Locate the cell with the specified text and output its (x, y) center coordinate. 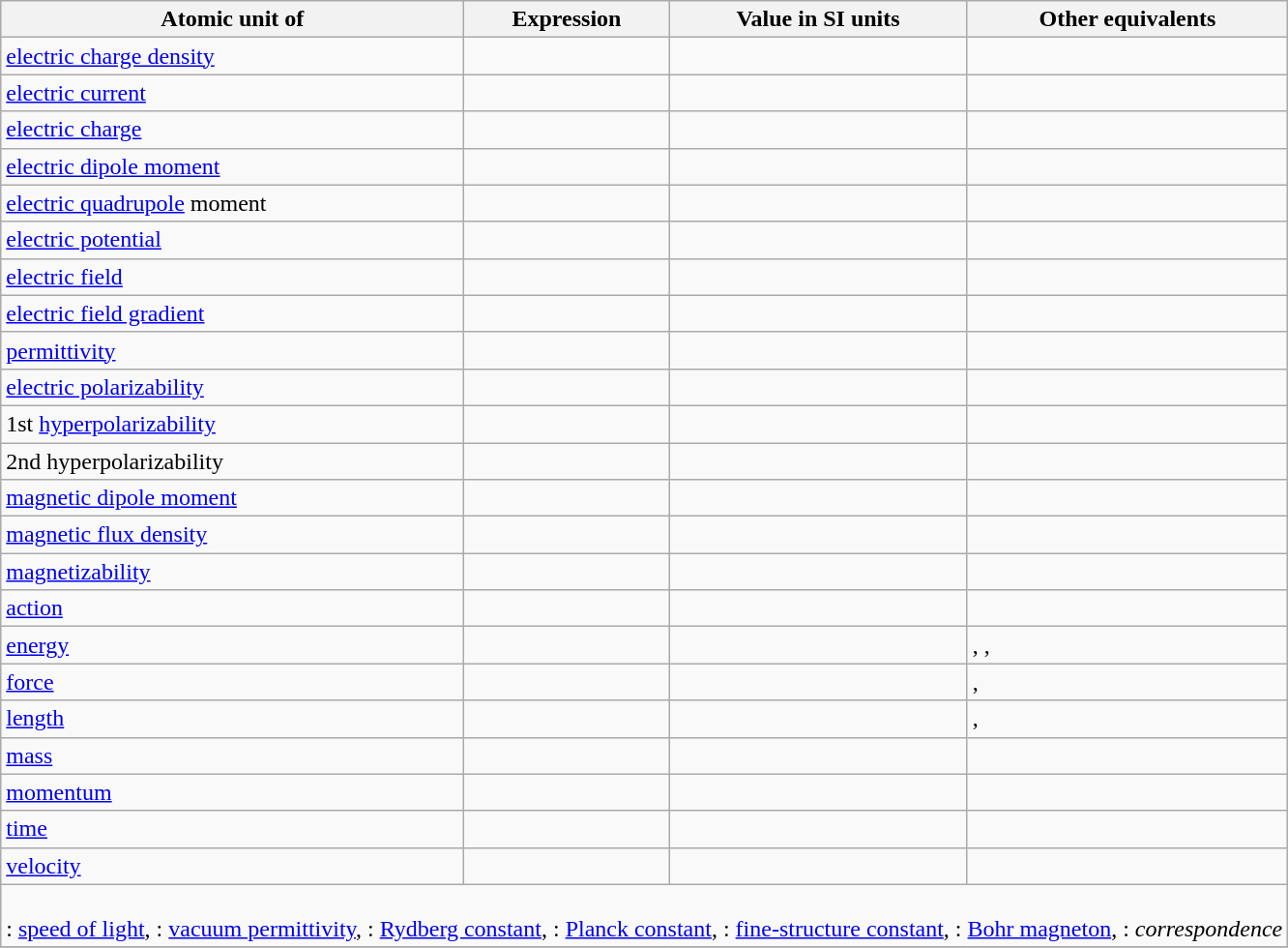
electric dipole moment (232, 166)
magnetizability (232, 572)
Other equivalents (1127, 19)
1st hyperpolarizability (232, 424)
permittivity (232, 350)
2nd hyperpolarizability (232, 461)
electric quadrupole moment (232, 203)
action (232, 608)
electric polarizability (232, 387)
Expression (567, 19)
magnetic flux density (232, 535)
momentum (232, 792)
force (232, 682)
velocity (232, 866)
Value in SI units (818, 19)
electric charge density (232, 56)
electric current (232, 93)
electric potential (232, 240)
electric field gradient (232, 313)
magnetic dipole moment (232, 498)
energy (232, 645)
electric charge (232, 130)
Atomic unit of (232, 19)
: speed of light, : vacuum permittivity, : Rydberg constant, : Planck constant, : fine-structure constant, : Bohr magneton, : correspondence (644, 915)
mass (232, 755)
time (232, 829)
length (232, 719)
, , (1127, 645)
electric field (232, 277)
